Pinpoint the cell where the given text exists, returning its (x, y) midpoint coordinate. 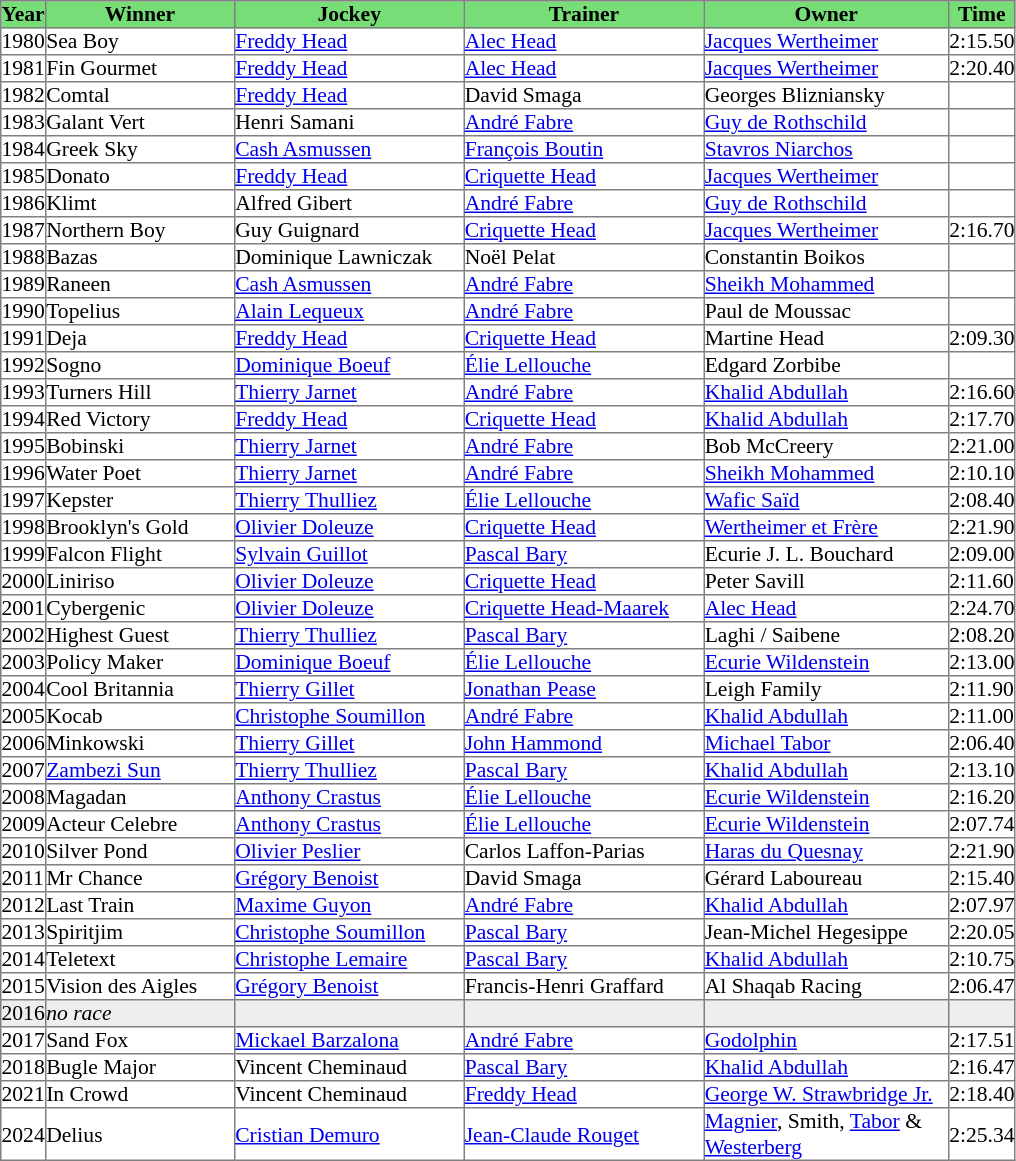
Deja (140, 338)
1982 (24, 96)
2:13.10 (982, 770)
Michael Tabor (826, 744)
2002 (24, 636)
Cool Britannia (140, 690)
Minkowski (140, 744)
Raneen (140, 284)
Dominique Lawniczak (349, 258)
2:17.51 (982, 1040)
2:09.00 (982, 554)
2:20.40 (982, 68)
Ecurie J. L. Bouchard (826, 554)
Paul de Moussac (826, 312)
1990 (24, 312)
Spiritjim (140, 932)
Jean-Michel Hegesippe (826, 932)
2021 (24, 1094)
Acteur Celebre (140, 824)
Mickael Barzalona (349, 1040)
2007 (24, 770)
Wafic Saïd (826, 500)
2:10.75 (982, 960)
Francis-Henri Graffard (584, 986)
2003 (24, 662)
Criquette Head-Maarek (584, 608)
Greek Sky (140, 150)
1992 (24, 366)
Red Victory (140, 420)
Water Poet (140, 474)
2005 (24, 716)
Sylvain Guillot (349, 554)
1997 (24, 500)
Edgard Zorbibe (826, 366)
In Crowd (140, 1094)
2018 (24, 1068)
2:21.00 (982, 446)
Bob McCreery (826, 446)
2:11.00 (982, 716)
Constantin Boikos (826, 258)
1987 (24, 230)
Donato (140, 176)
2004 (24, 690)
Haras du Quesnay (826, 852)
Mr Chance (140, 878)
Topelius (140, 312)
Kepster (140, 500)
Northern Boy (140, 230)
Martine Head (826, 338)
Jockey (349, 14)
Policy Maker (140, 662)
Cristian Demuro (349, 1134)
1989 (24, 284)
Guy Guignard (349, 230)
2:15.50 (982, 42)
Henri Samani (349, 122)
Cybergenic (140, 608)
Godolphin (826, 1040)
2:20.05 (982, 932)
Galant Vert (140, 122)
Magnier, Smith, Tabor & Westerberg (826, 1134)
1984 (24, 150)
2:16.20 (982, 798)
Falcon Flight (140, 554)
John Hammond (584, 744)
2:06.40 (982, 744)
2:08.40 (982, 500)
2:18.40 (982, 1094)
Silver Pond (140, 852)
Kocab (140, 716)
2:25.34 (982, 1134)
1986 (24, 204)
2:15.40 (982, 878)
Jean-Claude Rouget (584, 1134)
Wertheimer et Frère (826, 528)
2:07.97 (982, 906)
Highest Guest (140, 636)
Winner (140, 14)
2:16.60 (982, 392)
Al Shaqab Racing (826, 986)
2014 (24, 960)
Sogno (140, 366)
2000 (24, 582)
2:09.30 (982, 338)
Alain Lequeux (349, 312)
Time (982, 14)
2008 (24, 798)
2016 (24, 1014)
Liniriso (140, 582)
2:24.70 (982, 608)
Maxime Guyon (349, 906)
Owner (826, 14)
2006 (24, 744)
Trainer (584, 14)
Fin Gourmet (140, 68)
Brooklyn's Gold (140, 528)
no race (140, 1014)
2:11.60 (982, 582)
2:07.74 (982, 824)
Year (24, 14)
Turners Hill (140, 392)
1994 (24, 420)
1993 (24, 392)
François Boutin (584, 150)
2:16.70 (982, 230)
Laghi / Saibene (826, 636)
1980 (24, 42)
1991 (24, 338)
Jonathan Pease (584, 690)
1985 (24, 176)
Olivier Peslier (349, 852)
Noël Pelat (584, 258)
Carlos Laffon-Parias (584, 852)
Sand Fox (140, 1040)
2001 (24, 608)
Comtal (140, 96)
2:17.70 (982, 420)
Gérard Laboureau (826, 878)
1996 (24, 474)
2013 (24, 932)
2009 (24, 824)
1998 (24, 528)
Georges Blizniansky (826, 96)
2:08.20 (982, 636)
1981 (24, 68)
Last Train (140, 906)
2:11.90 (982, 690)
2010 (24, 852)
2:06.47 (982, 986)
Teletext (140, 960)
1999 (24, 554)
Klimt (140, 204)
Zambezi Sun (140, 770)
2:13.00 (982, 662)
Sea Boy (140, 42)
Alfred Gibert (349, 204)
2024 (24, 1134)
George W. Strawbridge Jr. (826, 1094)
Leigh Family (826, 690)
1988 (24, 258)
1983 (24, 122)
Christophe Lemaire (349, 960)
Peter Savill (826, 582)
2017 (24, 1040)
Vision des Aigles (140, 986)
2:10.10 (982, 474)
2:16.47 (982, 1068)
Magadan (140, 798)
Bobinski (140, 446)
Bazas (140, 258)
Bugle Major (140, 1068)
1995 (24, 446)
2015 (24, 986)
2012 (24, 906)
Stavros Niarchos (826, 150)
Delius (140, 1134)
2011 (24, 878)
